Pinpoint the cell where the given text exists, returning its [x, y] midpoint coordinate. 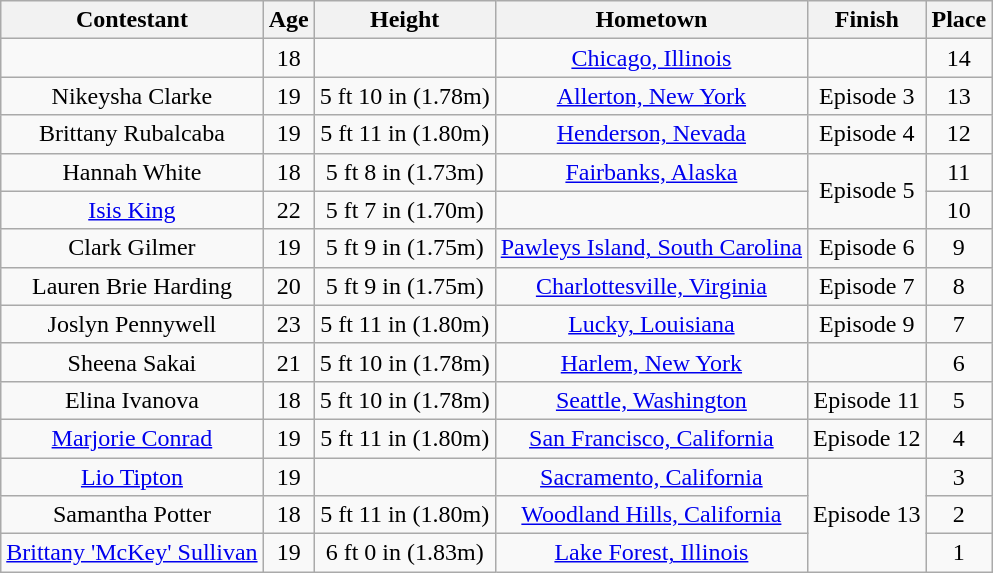
Charlottesville, Virginia [651, 286]
4 [959, 438]
Fairbanks, Alaska [651, 172]
Episode 4 [867, 134]
Seattle, Washington [651, 400]
Allerton, New York [651, 96]
Lio Tipton [132, 477]
Henderson, Nevada [651, 134]
Marjorie Conrad [132, 438]
Isis King [132, 210]
Brittany 'McKey' Sullivan [132, 553]
Elina Ivanova [132, 400]
13 [959, 96]
9 [959, 248]
Hannah White [132, 172]
Episode 6 [867, 248]
Place [959, 20]
Episode 3 [867, 96]
10 [959, 210]
Clark Gilmer [132, 248]
Woodland Hills, California [651, 515]
Lucky, Louisiana [651, 324]
Joslyn Pennywell [132, 324]
Sheena Sakai [132, 362]
San Francisco, California [651, 438]
Age [288, 20]
5 [959, 400]
2 [959, 515]
Pawleys Island, South Carolina [651, 248]
Hometown [651, 20]
22 [288, 210]
Nikeysha Clarke [132, 96]
7 [959, 324]
Samantha Potter [132, 515]
Lauren Brie Harding [132, 286]
Lake Forest, Illinois [651, 553]
12 [959, 134]
23 [288, 324]
Sacramento, California [651, 477]
8 [959, 286]
1 [959, 553]
Episode 11 [867, 400]
5 ft 7 in (1.70m) [404, 210]
Harlem, New York [651, 362]
21 [288, 362]
Episode 5 [867, 191]
6 [959, 362]
Episode 12 [867, 438]
3 [959, 477]
6 ft 0 in (1.83m) [404, 553]
Episode 7 [867, 286]
5 ft 8 in (1.73m) [404, 172]
Chicago, Illinois [651, 58]
14 [959, 58]
Finish [867, 20]
Brittany Rubalcaba [132, 134]
Height [404, 20]
Episode 9 [867, 324]
20 [288, 286]
Contestant [132, 20]
11 [959, 172]
Episode 13 [867, 515]
